Locate the cell with the specified text and output its (x, y) center coordinate. 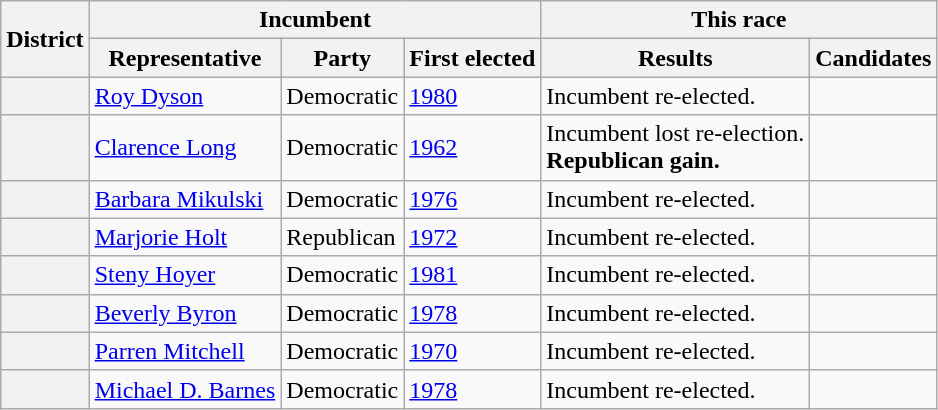
Results (676, 58)
1970 (472, 351)
This race (739, 20)
1962 (472, 148)
1981 (472, 275)
Marjorie Holt (185, 237)
Clarence Long (185, 148)
1980 (472, 96)
Michael D. Barnes (185, 389)
1976 (472, 199)
Parren Mitchell (185, 351)
Republican (342, 237)
Beverly Byron (185, 313)
Party (342, 58)
Steny Hoyer (185, 275)
Roy Dyson (185, 96)
First elected (472, 58)
Candidates (874, 58)
Representative (185, 58)
District (45, 39)
Barbara Mikulski (185, 199)
Incumbent (315, 20)
Incumbent lost re-election.Republican gain. (676, 148)
1972 (472, 237)
